Search for the cell housing the specified text and yield its [X, Y] center coordinate. 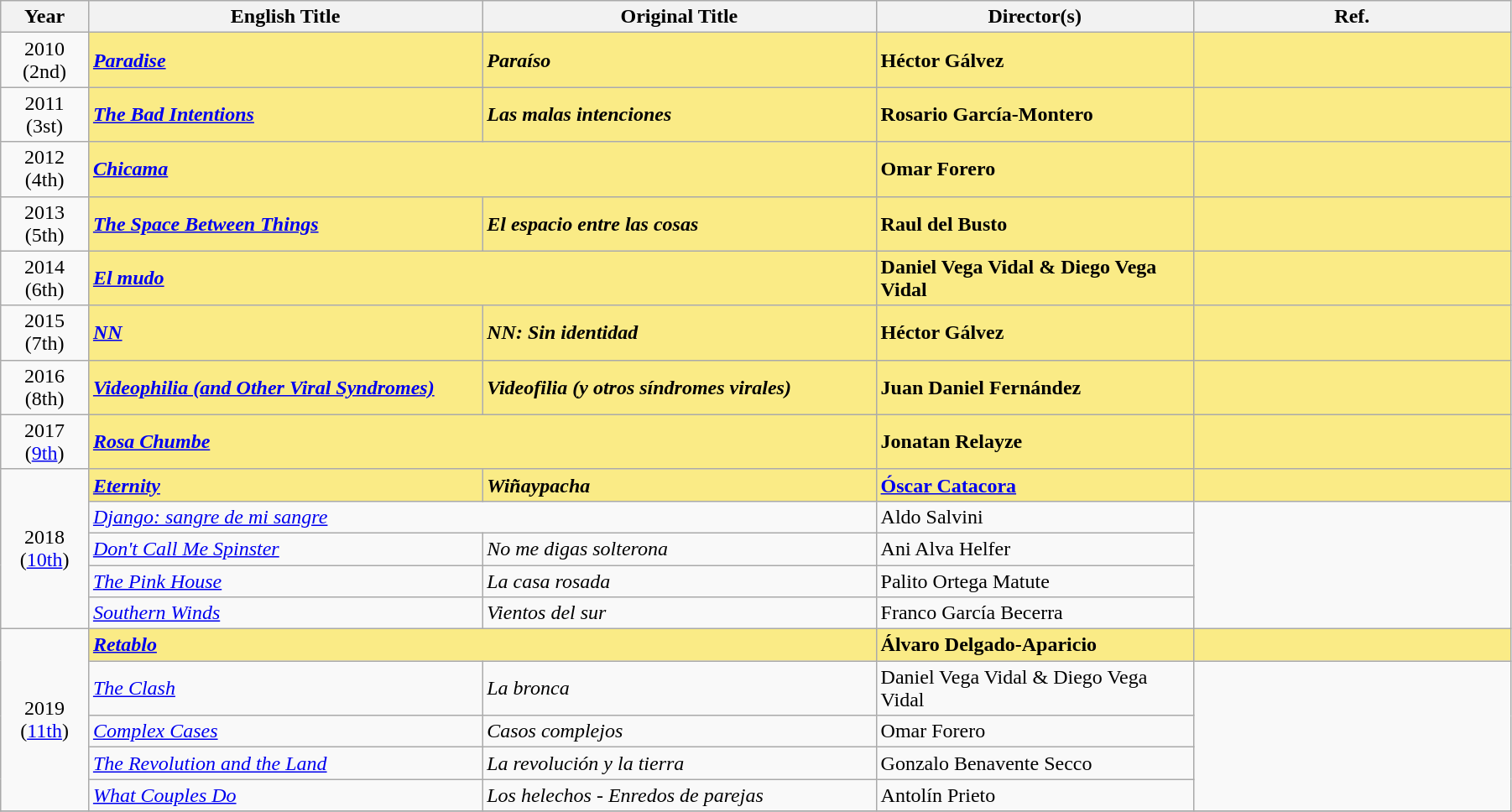
Don't Call Me Spinster [285, 549]
Videophilia (and Other Viral Syndromes) [285, 388]
2011(3st) [45, 114]
La bronca [680, 688]
Gonzalo Benavente Secco [1035, 763]
Jonatan Relayze [1035, 441]
Complex Cases [285, 731]
2018(10th) [45, 549]
Las malas intenciones [680, 114]
Casos complejos [680, 731]
Aldo Salvini [1035, 517]
Year [45, 17]
The Bad Intentions [285, 114]
Original Title [680, 17]
Paradise [285, 60]
Palito Ortega Matute [1035, 581]
2014(6th) [45, 278]
2013(5th) [45, 223]
Videofilia (y otros síndromes virales) [680, 388]
The Revolution and the Land [285, 763]
Eternity [285, 485]
La revolución y la tierra [680, 763]
2016(8th) [45, 388]
NN: Sin identidad [680, 332]
2012(4th) [45, 169]
2015(7th) [45, 332]
Director(s) [1035, 17]
2017(9th) [45, 441]
Franco García Becerra [1035, 613]
2019(11th) [45, 720]
Ref. [1352, 17]
Southern Winds [285, 613]
El mudo [482, 278]
Chicama [482, 169]
The Clash [285, 688]
Juan Daniel Fernández [1035, 388]
Django: sangre de mi sangre [482, 517]
Los helechos - Enredos de parejas [680, 795]
La casa rosada [680, 581]
Óscar Catacora [1035, 485]
Ani Alva Helfer [1035, 549]
English Title [285, 17]
2010(2nd) [45, 60]
Rosario García-Montero [1035, 114]
The Space Between Things [285, 223]
What Couples Do [285, 795]
Rosa Chumbe [482, 441]
Raul del Busto [1035, 223]
The Pink House [285, 581]
NN [285, 332]
Wiñaypacha [680, 485]
No me digas solterona [680, 549]
Paraíso [680, 60]
Retablo [482, 645]
Antolín Prieto [1035, 795]
Vientos del sur [680, 613]
El espacio entre las cosas [680, 223]
Álvaro Delgado-Aparicio [1035, 645]
